Identify which cell holds the provided text, then report its [X, Y] central coordinate. 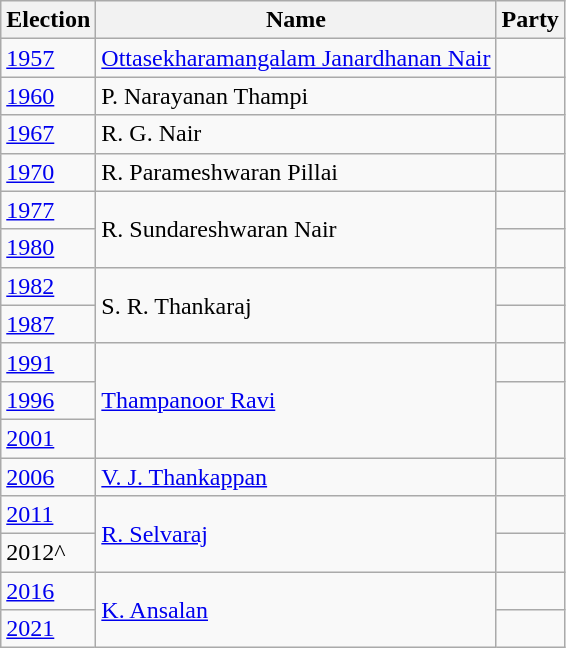
1977 [48, 210]
1991 [48, 362]
1967 [48, 134]
1987 [48, 324]
Party [530, 20]
2016 [48, 591]
1982 [48, 286]
1970 [48, 172]
P. Narayanan Thampi [296, 96]
S. R. Thankaraj [296, 305]
Thampanoor Ravi [296, 400]
2021 [48, 629]
V. J. Thankappan [296, 477]
R. G. Nair [296, 134]
1957 [48, 58]
Ottasekharamangalam Janardhanan Nair [296, 58]
2006 [48, 477]
2001 [48, 438]
2012^ [48, 553]
1960 [48, 96]
Name [296, 20]
Election [48, 20]
1980 [48, 248]
K. Ansalan [296, 610]
R. Sundareshwaran Nair [296, 229]
1996 [48, 400]
R. Selvaraj [296, 534]
2011 [48, 515]
R. Parameshwaran Pillai [296, 172]
